Identify which cell holds the provided text, then report its [X, Y] central coordinate. 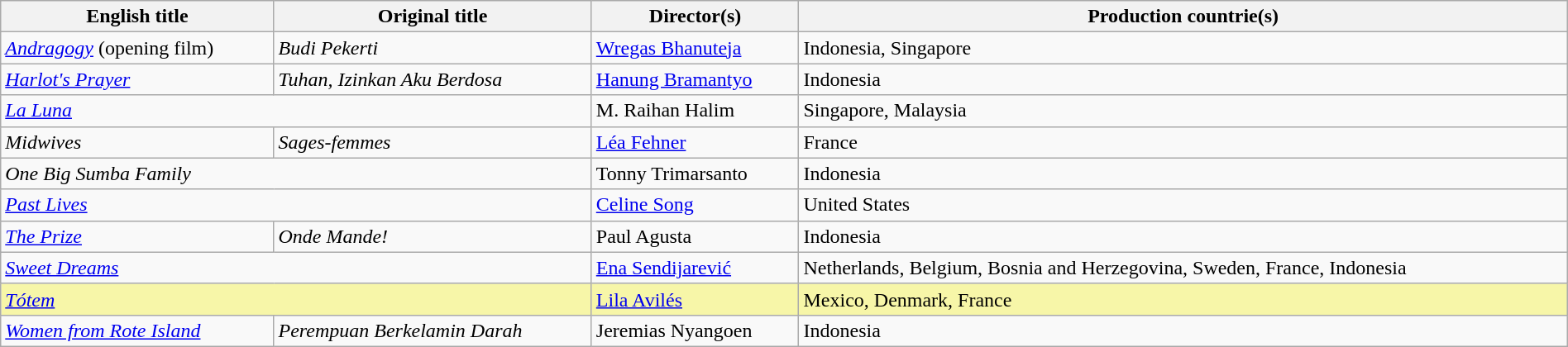
La Luna [296, 111]
Singapore, Malaysia [1183, 111]
Lila Avilés [695, 299]
The Prize [137, 236]
France [1183, 142]
Harlot's Prayer [137, 79]
Sweet Dreams [296, 268]
Production countrie(s) [1183, 17]
Jeremias Nyangoen [695, 330]
Sages-femmes [433, 142]
Andragogy (opening film) [137, 48]
Original title [433, 17]
Tótem [296, 299]
Midwives [137, 142]
One Big Sumba Family [296, 173]
Celine Song [695, 205]
Léa Fehner [695, 142]
English title [137, 17]
Tonny Trimarsanto [695, 173]
Onde Mande! [433, 236]
Wregas Bhanuteja [695, 48]
Budi Pekerti [433, 48]
United States [1183, 205]
Netherlands, Belgium, Bosnia and Herzegovina, Sweden, France, Indonesia [1183, 268]
Tuhan, Izinkan Aku Berdosa [433, 79]
Women from Rote Island [137, 330]
Past Lives [296, 205]
Hanung Bramantyo [695, 79]
Mexico, Denmark, France [1183, 299]
Paul Agusta [695, 236]
Director(s) [695, 17]
Indonesia, Singapore [1183, 48]
M. Raihan Halim [695, 111]
Ena Sendijarević [695, 268]
Perempuan Berkelamin Darah [433, 330]
